Scan for the cell matching the given text and deliver its [X, Y] coordinate at center. 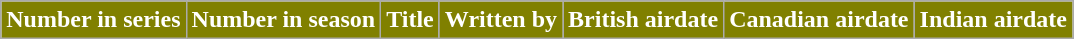
Canadian airdate [819, 20]
Written by [500, 20]
British airdate [644, 20]
Title [410, 20]
Number in season [284, 20]
Number in series [94, 20]
Indian airdate [993, 20]
